Extract the (x, y) coordinate from the center of the cell holding the provided text.  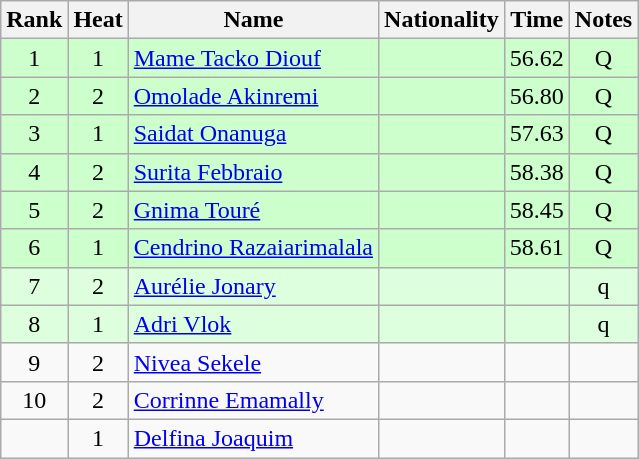
Delfina Joaquim (253, 438)
57.63 (536, 134)
7 (34, 286)
10 (34, 400)
Name (253, 20)
Aurélie Jonary (253, 286)
Surita Febbraio (253, 172)
Corrinne Emamally (253, 400)
58.45 (536, 210)
Rank (34, 20)
Adri Vlok (253, 324)
Omolade Akinremi (253, 96)
4 (34, 172)
Cendrino Razaiarimalala (253, 248)
58.61 (536, 248)
Mame Tacko Diouf (253, 58)
Notes (603, 20)
9 (34, 362)
6 (34, 248)
Heat (98, 20)
56.80 (536, 96)
56.62 (536, 58)
5 (34, 210)
3 (34, 134)
Time (536, 20)
Nivea Sekele (253, 362)
8 (34, 324)
Gnima Touré (253, 210)
58.38 (536, 172)
Saidat Onanuga (253, 134)
Nationality (442, 20)
